Identify which cell holds the provided text, then report its (X, Y) central coordinate. 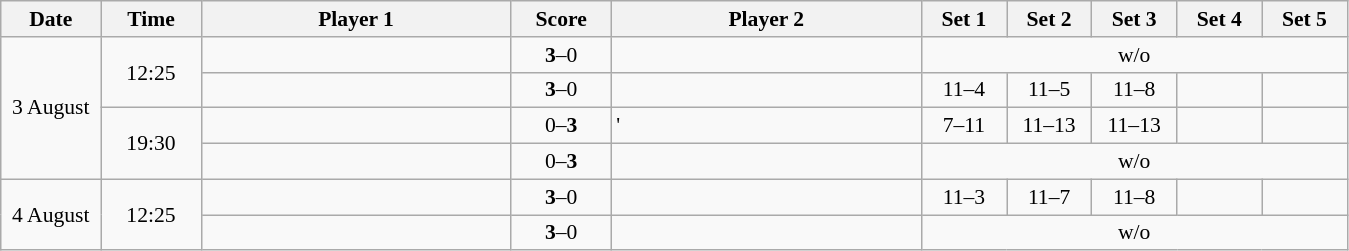
Set 3 (1134, 19)
11–5 (1048, 90)
Date (51, 19)
Set 1 (964, 19)
Set 5 (1304, 19)
3 August (51, 108)
Score (561, 19)
19:30 (151, 144)
11–4 (964, 90)
Player 2 (766, 19)
4 August (51, 214)
Time (151, 19)
Player 1 (356, 19)
Set 2 (1048, 19)
11–3 (964, 197)
Set 4 (1220, 19)
' (766, 126)
7–11 (964, 126)
11–7 (1048, 197)
